Return (x, y) of the center of cell containing provided text 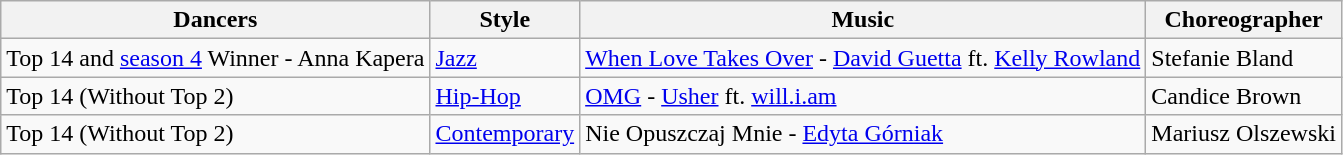
Hip-Hop (505, 96)
Dancers (216, 20)
Choreographer (1244, 20)
Top 14 and season 4 Winner - Anna Kapera (216, 58)
Nie Opuszczaj Mnie - Edyta Górniak (863, 134)
Stefanie Bland (1244, 58)
Style (505, 20)
OMG - Usher ft. will.i.am (863, 96)
Music (863, 20)
When Love Takes Over - David Guetta ft. Kelly Rowland (863, 58)
Candice Brown (1244, 96)
Jazz (505, 58)
Contemporary (505, 134)
Mariusz Olszewski (1244, 134)
